Find where the given text appears and provide that cell's center as [X, Y] coordinate. 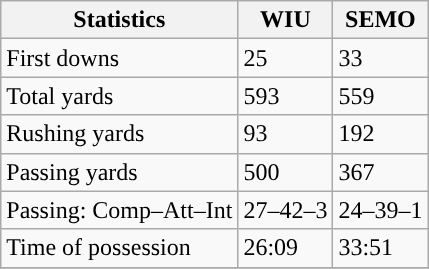
Passing: Comp–Att–Int [120, 210]
559 [380, 96]
WIU [286, 20]
27–42–3 [286, 210]
Total yards [120, 96]
Time of possession [120, 248]
593 [286, 96]
Statistics [120, 20]
93 [286, 134]
First downs [120, 58]
SEMO [380, 20]
Rushing yards [120, 134]
500 [286, 172]
Passing yards [120, 172]
25 [286, 58]
192 [380, 134]
24–39–1 [380, 210]
33:51 [380, 248]
367 [380, 172]
26:09 [286, 248]
33 [380, 58]
